For the text-containing cell, return its midpoint in [X, Y] coordinate format. 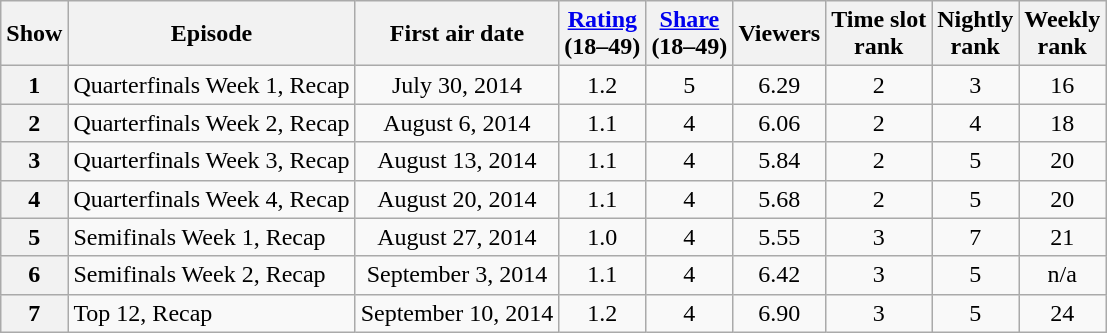
6 [34, 275]
Time slotrank [879, 34]
Quarterfinals Week 3, Recap [212, 161]
Viewers [780, 34]
6.29 [780, 85]
August 6, 2014 [457, 123]
Show [34, 34]
21 [1062, 237]
18 [1062, 123]
1 [34, 85]
First air date [457, 34]
6.42 [780, 275]
Rating(18–49) [602, 34]
n/a [1062, 275]
5.84 [780, 161]
Nightlyrank [976, 34]
16 [1062, 85]
Quarterfinals Week 1, Recap [212, 85]
September 3, 2014 [457, 275]
Episode [212, 34]
Semifinals Week 2, Recap [212, 275]
Top 12, Recap [212, 313]
6.06 [780, 123]
Weeklyrank [1062, 34]
Quarterfinals Week 4, Recap [212, 199]
6.90 [780, 313]
1.0 [602, 237]
August 13, 2014 [457, 161]
August 20, 2014 [457, 199]
August 27, 2014 [457, 237]
July 30, 2014 [457, 85]
5.68 [780, 199]
Semifinals Week 1, Recap [212, 237]
5.55 [780, 237]
September 10, 2014 [457, 313]
Share(18–49) [690, 34]
24 [1062, 313]
Quarterfinals Week 2, Recap [212, 123]
